Find where the given text appears and provide that cell's center as (x, y) coordinate. 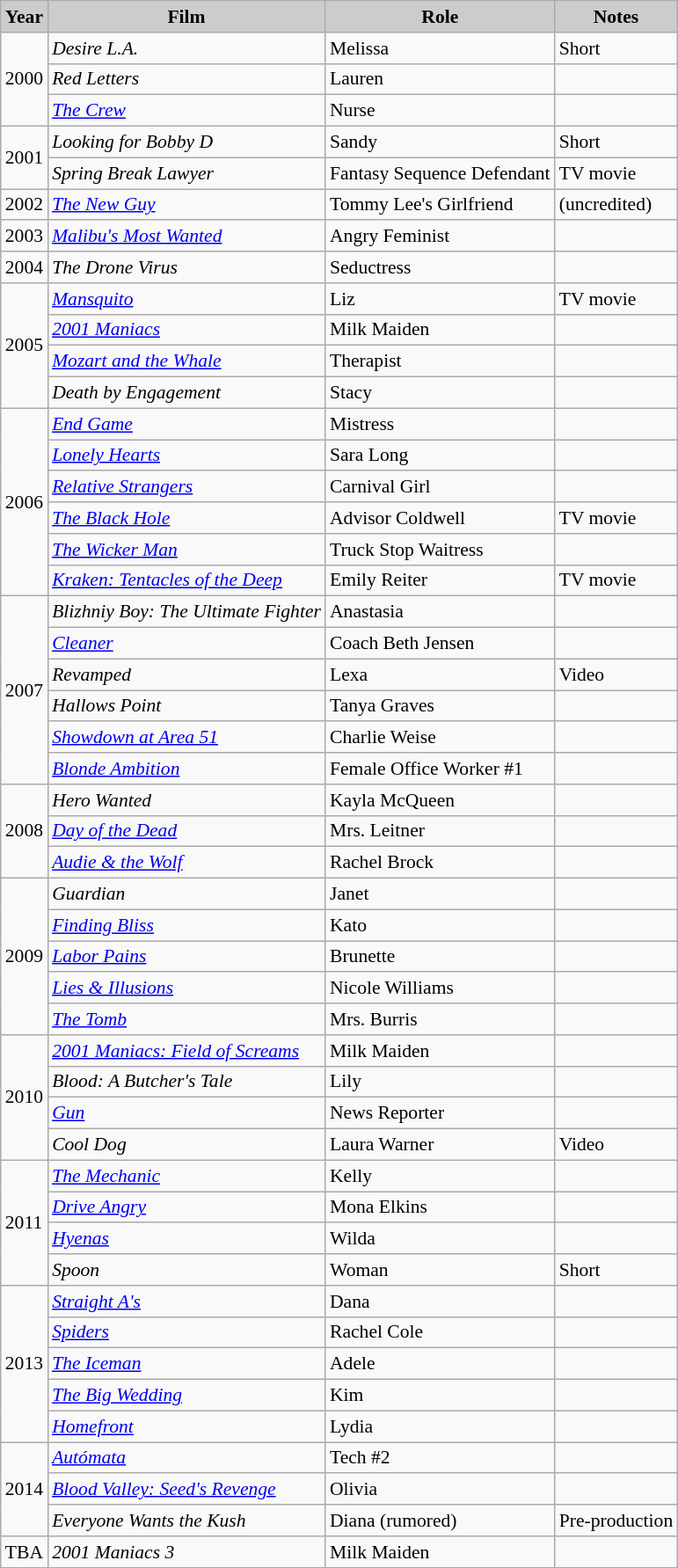
2001 Maniacs: Field of Screams (186, 1051)
Blonde Ambition (186, 769)
Lauren (440, 79)
Nicole Williams (440, 988)
Mansquito (186, 299)
Tommy Lee's Girlfriend (440, 205)
Diana (rumored) (440, 1521)
Truck Stop Waitress (440, 550)
2008 (25, 832)
Kelly (440, 1176)
Blizhniy Boy: The Ultimate Fighter (186, 612)
Cool Dog (186, 1145)
Melissa (440, 48)
2002 (25, 205)
Adele (440, 1364)
The Wicker Man (186, 550)
Kraken: Tentacles of the Deep (186, 580)
End Game (186, 424)
Guardian (186, 894)
Desire L.A. (186, 48)
Advisor Coldwell (440, 518)
The Big Wedding (186, 1396)
Stacy (440, 393)
Nurse (440, 111)
Janet (440, 894)
2006 (25, 502)
Day of the Dead (186, 831)
Drive Angry (186, 1207)
Coach Beth Jensen (440, 644)
Spiders (186, 1332)
Hallows Point (186, 706)
News Reporter (440, 1113)
Homefront (186, 1426)
Sandy (440, 142)
2009 (25, 957)
Lexa (440, 675)
(uncredited) (616, 205)
Role (440, 17)
Malibu's Most Wanted (186, 237)
Mona Elkins (440, 1207)
2013 (25, 1364)
Angry Feminist (440, 237)
Revamped (186, 675)
Spring Break Lawyer (186, 173)
Lonely Hearts (186, 456)
Anastasia (440, 612)
Mozart and the Whale (186, 361)
Cleaner (186, 644)
2005 (25, 346)
2004 (25, 267)
Autómata (186, 1458)
Labor Pains (186, 957)
Film (186, 17)
Brunette (440, 957)
Laura Warner (440, 1145)
Woman (440, 1270)
Rachel Brock (440, 863)
Charlie Weise (440, 738)
Red Letters (186, 79)
Blood Valley: Seed's Revenge (186, 1490)
Year (25, 17)
2011 (25, 1222)
Tech #2 (440, 1458)
Liz (440, 299)
Looking for Bobby D (186, 142)
Tanya Graves (440, 706)
Olivia (440, 1490)
The Tomb (186, 1019)
2007 (25, 690)
The Crew (186, 111)
The Black Hole (186, 518)
Kato (440, 925)
Death by Engagement (186, 393)
Lies & Illusions (186, 988)
The New Guy (186, 205)
Kayla McQueen (440, 800)
Hero Wanted (186, 800)
Sara Long (440, 456)
2003 (25, 237)
2001 (25, 158)
Gun (186, 1113)
2001 Maniacs (186, 330)
Hyenas (186, 1239)
Audie & the Wolf (186, 863)
The Iceman (186, 1364)
Finding Bliss (186, 925)
The Mechanic (186, 1176)
The Drone Virus (186, 267)
Seductress (440, 267)
Kim (440, 1396)
Lydia (440, 1426)
Dana (440, 1302)
TBA (25, 1552)
Emily Reiter (440, 580)
Mistress (440, 424)
2010 (25, 1098)
Straight A's (186, 1302)
Lily (440, 1082)
Fantasy Sequence Defendant (440, 173)
2001 Maniacs 3 (186, 1552)
Relative Strangers (186, 487)
Rachel Cole (440, 1332)
Mrs. Leitner (440, 831)
Spoon (186, 1270)
Mrs. Burris (440, 1019)
Female Office Worker #1 (440, 769)
Notes (616, 17)
2014 (25, 1490)
Showdown at Area 51 (186, 738)
Blood: A Butcher's Tale (186, 1082)
Therapist (440, 361)
Pre-production (616, 1521)
Wilda (440, 1239)
Carnival Girl (440, 487)
Everyone Wants the Kush (186, 1521)
2000 (25, 79)
